Return the (X, Y) coordinate for the center point of the cell that contains the specified text.  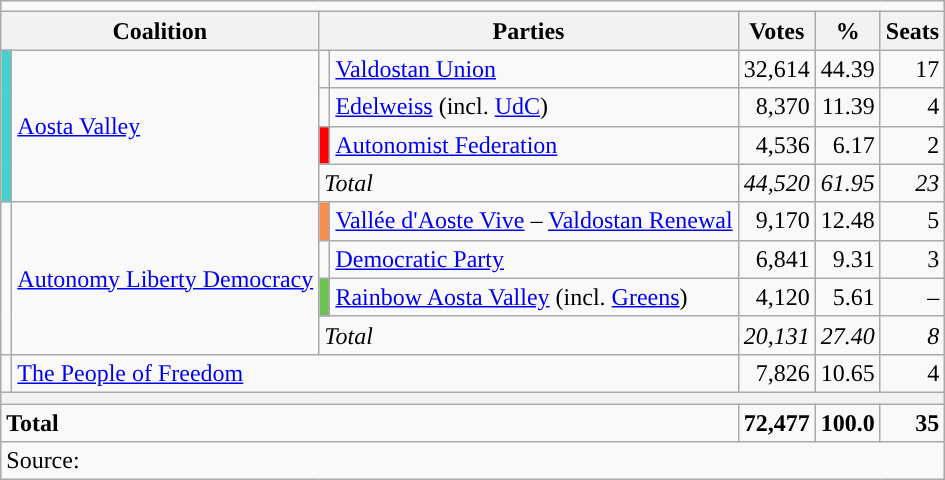
11.39 (848, 107)
– (912, 297)
Parties (528, 31)
35 (912, 423)
Autonomist Federation (534, 145)
Coalition (160, 31)
Edelweiss (incl. UdC) (534, 107)
8 (912, 335)
12.48 (848, 221)
Vallée d'Aoste Vive – Valdostan Renewal (534, 221)
Seats (912, 31)
Aosta Valley (166, 126)
4,120 (776, 297)
5 (912, 221)
100.0 (848, 423)
The People of Freedom (375, 373)
44,520 (776, 183)
20,131 (776, 335)
3 (912, 259)
Autonomy Liberty Democracy (166, 278)
Rainbow Aosta Valley (incl. Greens) (534, 297)
9.31 (848, 259)
8,370 (776, 107)
4,536 (776, 145)
23 (912, 183)
2 (912, 145)
61.95 (848, 183)
Source: (473, 461)
9,170 (776, 221)
7,826 (776, 373)
Democratic Party (534, 259)
Valdostan Union (534, 69)
72,477 (776, 423)
17 (912, 69)
5.61 (848, 297)
32,614 (776, 69)
6,841 (776, 259)
6.17 (848, 145)
Votes (776, 31)
% (848, 31)
10.65 (848, 373)
44.39 (848, 69)
27.40 (848, 335)
